Extract the [x, y] coordinate from the center of the cell holding the provided text.  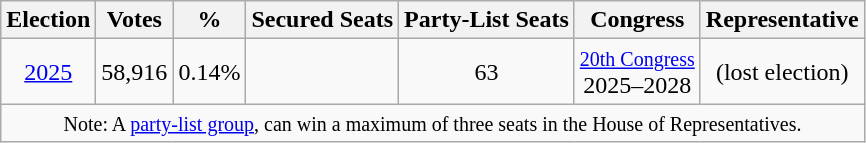
2025 [48, 72]
Note: A party-list group, can win a maximum of three seats in the House of Representatives. [433, 123]
% [210, 20]
63 [487, 72]
Party-List Seats [487, 20]
Secured Seats [322, 20]
58,916 [134, 72]
0.14% [210, 72]
Election [48, 20]
Congress [637, 20]
(lost election) [782, 72]
20th Congress2025–2028 [637, 72]
Representative [782, 20]
Votes [134, 20]
